Return (X, Y) of the center of cell containing provided text 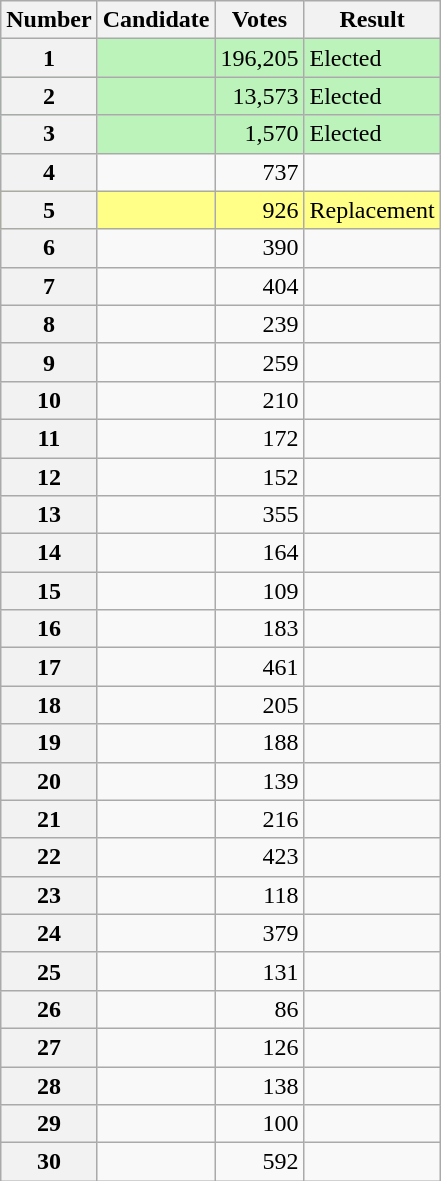
239 (260, 324)
11 (49, 438)
Candidate (156, 20)
1 (49, 58)
22 (49, 857)
379 (260, 933)
25 (49, 971)
Number (49, 20)
19 (49, 743)
355 (260, 515)
24 (49, 933)
196,205 (260, 58)
17 (49, 667)
216 (260, 819)
205 (260, 705)
21 (49, 819)
13 (49, 515)
139 (260, 781)
27 (49, 1047)
3 (49, 134)
259 (260, 362)
172 (260, 438)
16 (49, 629)
9 (49, 362)
2 (49, 96)
131 (260, 971)
737 (260, 172)
15 (49, 591)
Replacement (372, 210)
23 (49, 895)
183 (260, 629)
423 (260, 857)
404 (260, 286)
118 (260, 895)
14 (49, 553)
592 (260, 1162)
Votes (260, 20)
7 (49, 286)
138 (260, 1085)
152 (260, 477)
18 (49, 705)
126 (260, 1047)
20 (49, 781)
6 (49, 248)
8 (49, 324)
28 (49, 1085)
461 (260, 667)
109 (260, 591)
4 (49, 172)
12 (49, 477)
13,573 (260, 96)
10 (49, 400)
5 (49, 210)
86 (260, 1009)
210 (260, 400)
188 (260, 743)
26 (49, 1009)
Result (372, 20)
29 (49, 1124)
390 (260, 248)
100 (260, 1124)
30 (49, 1162)
1,570 (260, 134)
926 (260, 210)
164 (260, 553)
